Search for the cell housing the specified text and yield its [X, Y] center coordinate. 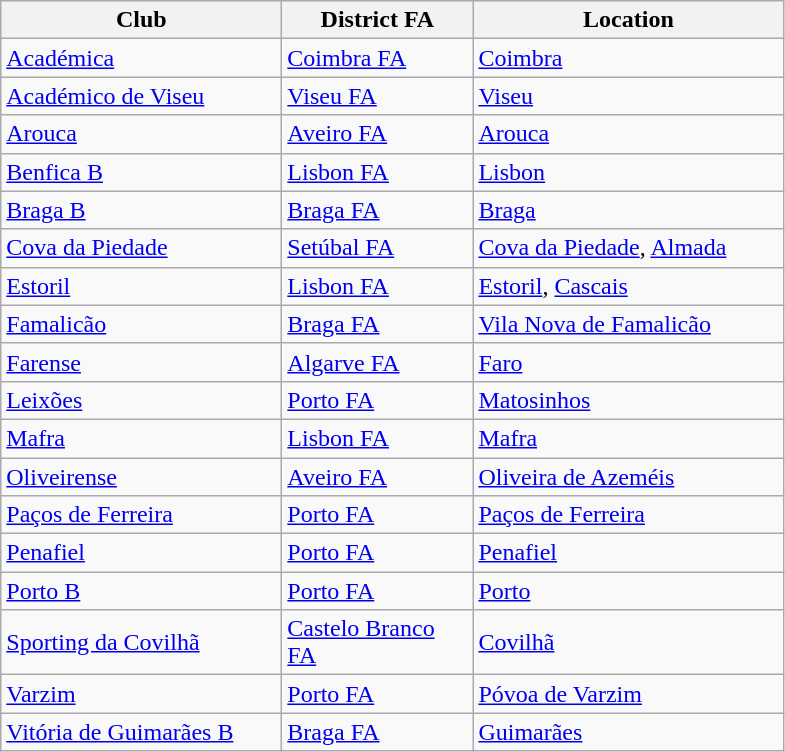
Sporting da Covilhã [142, 642]
Oliveirense [142, 477]
Setúbal FA [378, 248]
Famalicão [142, 324]
Algarve FA [378, 362]
Club [142, 20]
Guimarães [628, 732]
Viseu [628, 96]
Faro [628, 362]
Coimbra [628, 58]
District FA [378, 20]
Viseu FA [378, 96]
Porto [628, 591]
Vitória de Guimarães B [142, 732]
Académica [142, 58]
Benfica B [142, 172]
Estoril, Cascais [628, 286]
Braga B [142, 210]
Académico de Viseu [142, 96]
Póvoa de Varzim [628, 694]
Cova da Piedade, Almada [628, 248]
Leixões [142, 400]
Oliveira de Azeméis [628, 477]
Cova da Piedade [142, 248]
Castelo Branco FA [378, 642]
Covilhã [628, 642]
Coimbra FA [378, 58]
Estoril [142, 286]
Porto B [142, 591]
Lisbon [628, 172]
Varzim [142, 694]
Braga [628, 210]
Farense [142, 362]
Matosinhos [628, 400]
Vila Nova de Famalicão [628, 324]
Location [628, 20]
